From the cell containing the given text, extract its center point as (x, y) coordinate. 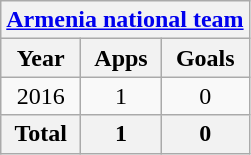
Goals (205, 58)
2016 (41, 96)
Apps (122, 58)
Armenia national team (125, 20)
Year (41, 58)
Total (41, 134)
